Output the (x, y) coordinate of the center of the cell containing the given text.  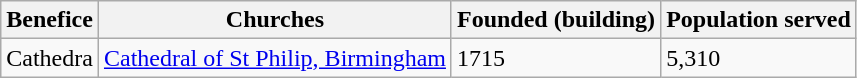
Cathedral of St Philip, Birmingham (274, 58)
Benefice (50, 20)
Cathedra (50, 58)
Founded (building) (556, 20)
Churches (274, 20)
5,310 (759, 58)
1715 (556, 58)
Population served (759, 20)
